Scan for the cell matching the given text and deliver its (X, Y) coordinate at center. 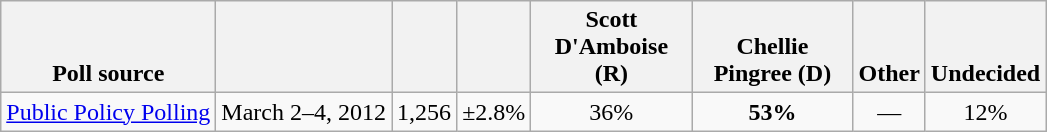
March 2–4, 2012 (304, 112)
— (889, 112)
53% (772, 112)
ScottD'Amboise (R) (612, 47)
36% (612, 112)
±2.8% (494, 112)
Poll source (108, 47)
12% (985, 112)
Public Policy Polling (108, 112)
1,256 (424, 112)
Other (889, 47)
ChelliePingree (D) (772, 47)
Undecided (985, 47)
